Extract the (x, y) coordinate from the center of the cell holding the provided text.  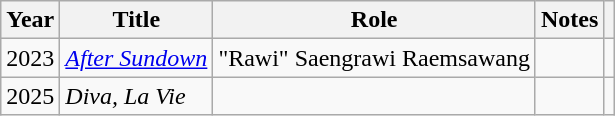
After Sundown (136, 58)
2025 (30, 96)
"Rawi" Saengrawi Raemsawang (374, 58)
2023 (30, 58)
Title (136, 20)
Role (374, 20)
Notes (569, 20)
Diva, La Vie (136, 96)
Year (30, 20)
